Locate the cell with the specified text and output its (x, y) center coordinate. 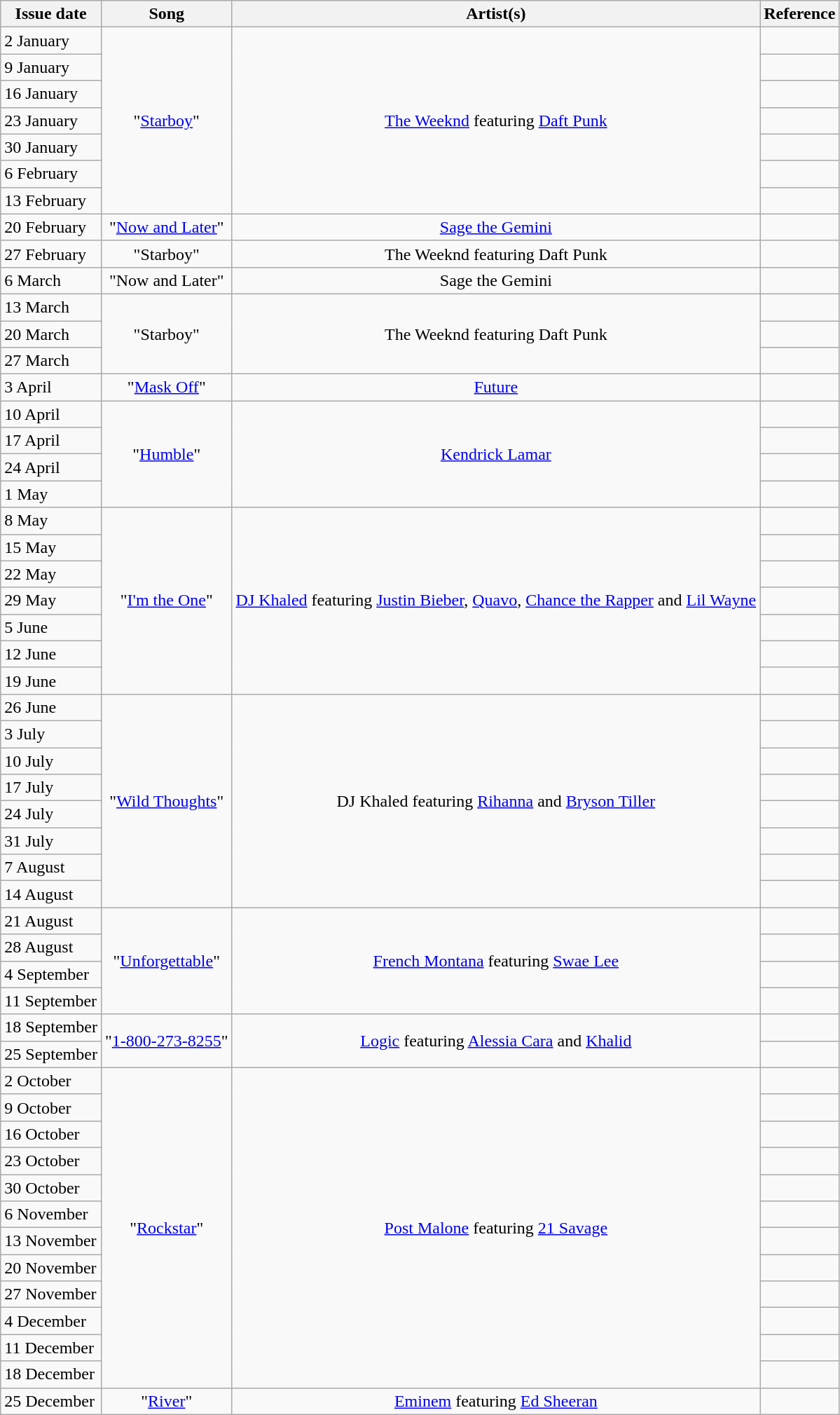
4 September (51, 974)
2 January (51, 41)
9 January (51, 67)
Issue date (51, 14)
28 August (51, 948)
18 December (51, 1374)
11 December (51, 1348)
10 July (51, 760)
16 January (51, 94)
3 April (51, 388)
13 February (51, 200)
French Montana featuring Swae Lee (496, 961)
27 March (51, 361)
Eminem featuring Ed Sheeran (496, 1401)
"Humble" (167, 454)
Future (496, 388)
29 May (51, 601)
17 April (51, 441)
10 April (51, 414)
23 January (51, 121)
19 June (51, 681)
"1-800-273-8255" (167, 1041)
8 May (51, 521)
9 October (51, 1107)
Reference (800, 14)
DJ Khaled featuring Rihanna and Bryson Tiller (496, 800)
"Rockstar" (167, 1228)
Kendrick Lamar (496, 454)
5 June (51, 627)
"Unforgettable" (167, 961)
Logic featuring Alessia Cara and Khalid (496, 1041)
Post Malone featuring 21 Savage (496, 1228)
DJ Khaled featuring Justin Bieber, Quavo, Chance the Rapper and Lil Wayne (496, 601)
14 August (51, 894)
"River" (167, 1401)
Artist(s) (496, 14)
11 September (51, 1001)
6 March (51, 280)
6 November (51, 1215)
"I'm the One" (167, 601)
13 November (51, 1241)
3 July (51, 734)
30 January (51, 147)
16 October (51, 1134)
24 April (51, 467)
26 June (51, 707)
"Wild Thoughts" (167, 800)
12 June (51, 654)
22 May (51, 574)
20 November (51, 1268)
1 May (51, 494)
30 October (51, 1188)
18 September (51, 1027)
25 September (51, 1054)
4 December (51, 1321)
23 October (51, 1161)
24 July (51, 814)
31 July (51, 841)
Song (167, 14)
17 July (51, 788)
27 November (51, 1294)
2 October (51, 1081)
13 March (51, 307)
27 February (51, 254)
20 March (51, 334)
20 February (51, 227)
21 August (51, 921)
7 August (51, 868)
"Mask Off" (167, 388)
6 February (51, 174)
15 May (51, 547)
25 December (51, 1401)
